For the text-containing cell, return its midpoint in [X, Y] coordinate format. 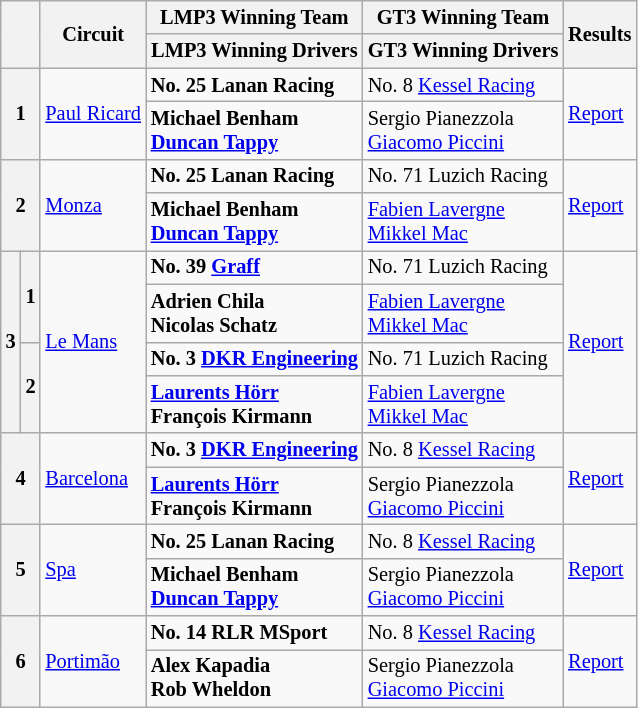
LMP3 Winning Drivers [254, 51]
5 [21, 570]
Portimão [92, 662]
GT3 Winning Team [463, 17]
No. 14 RLR MSport [254, 633]
3 [11, 342]
Results [600, 34]
Barcelona [92, 478]
Paul Ricard [92, 114]
Adrien Chila Nicolas Schatz [254, 313]
6 [21, 662]
No. 39 Graff [254, 267]
Alex Kapadia Rob Wheldon [254, 678]
4 [21, 478]
Circuit [92, 34]
LMP3 Winning Team [254, 17]
GT3 Winning Drivers [463, 51]
Monza [92, 204]
Le Mans [92, 342]
Spa [92, 570]
